Identify which cell holds the provided text, then report its [X, Y] central coordinate. 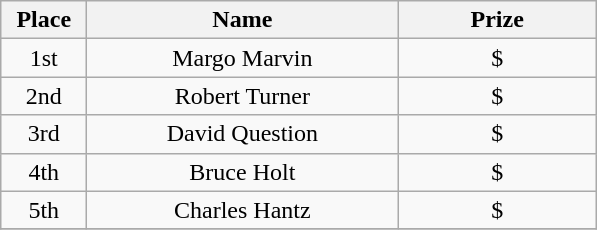
1st [44, 58]
5th [44, 210]
David Question [242, 134]
3rd [44, 134]
Charles Hantz [242, 210]
Name [242, 20]
4th [44, 172]
Margo Marvin [242, 58]
Robert Turner [242, 96]
Bruce Holt [242, 172]
2nd [44, 96]
Place [44, 20]
Prize [498, 20]
